Return the (X, Y) coordinate for the center point of the cell that contains the specified text.  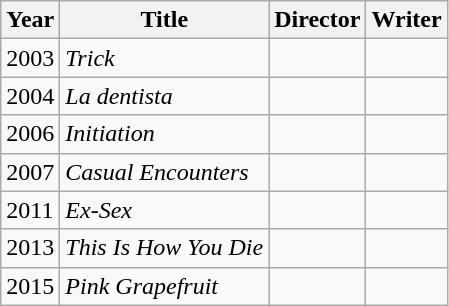
Writer (406, 20)
Year (30, 20)
2011 (30, 210)
Initiation (164, 134)
Casual Encounters (164, 172)
2013 (30, 248)
2015 (30, 286)
2003 (30, 58)
Title (164, 20)
La dentista (164, 96)
Director (318, 20)
Ex-Sex (164, 210)
This Is How You Die (164, 248)
Pink Grapefruit (164, 286)
2007 (30, 172)
2006 (30, 134)
Trick (164, 58)
2004 (30, 96)
